Detect which cell encompasses the target text, then output its [X, Y] center coordinate. 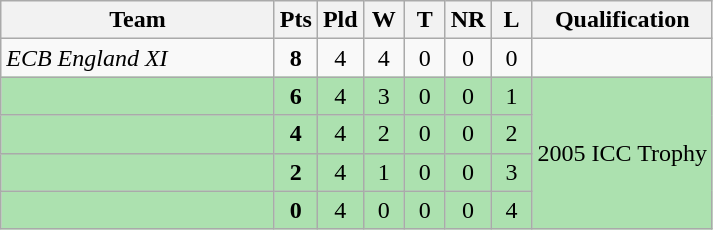
Pts [296, 20]
Pld [340, 20]
8 [296, 58]
Team [138, 20]
T [424, 20]
L [512, 20]
NR [468, 20]
ECB England XI [138, 58]
6 [296, 96]
2005 ICC Trophy [622, 153]
W [384, 20]
Qualification [622, 20]
